From the cell containing the given text, extract its center point as [X, Y] coordinate. 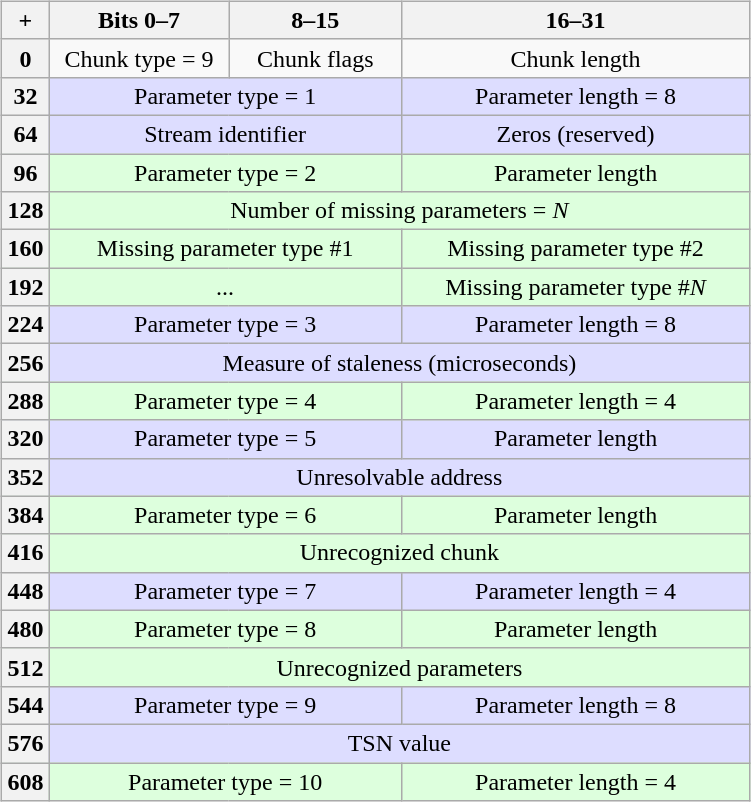
Measure of staleness (microseconds) [400, 363]
8–15 [315, 20]
Number of missing parameters = N [400, 211]
Zeros (reserved) [575, 134]
Parameter type = 7 [225, 591]
512 [26, 667]
160 [26, 249]
64 [26, 134]
320 [26, 439]
Chunk type = 9 [139, 58]
480 [26, 629]
352 [26, 477]
Chunk flags [315, 58]
608 [26, 781]
288 [26, 401]
Stream identifier [225, 134]
... [225, 287]
384 [26, 515]
256 [26, 363]
Parameter type = 3 [225, 325]
Parameter type = 4 [225, 401]
Parameter type = 5 [225, 439]
Parameter type = 10 [225, 781]
TSN value [400, 743]
Parameter type = 9 [225, 705]
Unrecognized parameters [400, 667]
96 [26, 173]
Missing parameter type #1 [225, 249]
Missing parameter type #2 [575, 249]
16–31 [575, 20]
128 [26, 211]
224 [26, 325]
Bits 0–7 [139, 20]
0 [26, 58]
+ [26, 20]
Chunk length [575, 58]
416 [26, 553]
448 [26, 591]
544 [26, 705]
Unresolvable address [400, 477]
Unrecognized chunk [400, 553]
Parameter type = 8 [225, 629]
576 [26, 743]
Parameter type = 2 [225, 173]
Parameter type = 1 [225, 96]
32 [26, 96]
Missing parameter type #N [575, 287]
Parameter type = 6 [225, 515]
192 [26, 287]
